Capture the cell that displays the provided text and extract its [x, y] central coordinate. 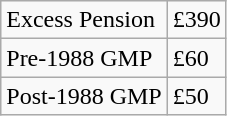
£390 [196, 20]
£60 [196, 58]
Excess Pension [84, 20]
Post-1988 GMP [84, 96]
Pre-1988 GMP [84, 58]
£50 [196, 96]
